Scan for the cell matching the given text and deliver its [X, Y] coordinate at center. 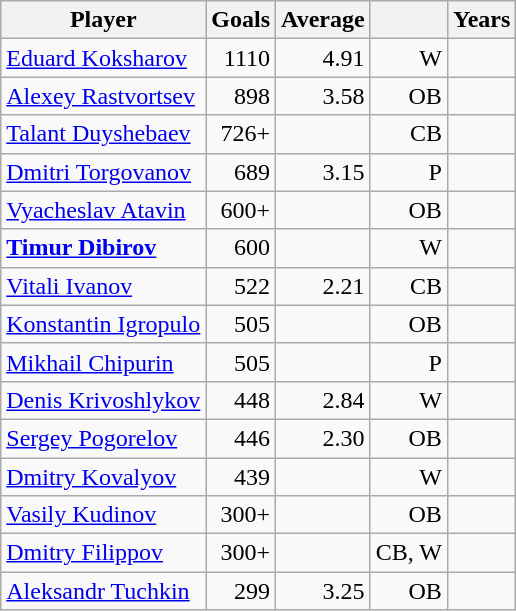
CB, W [408, 553]
3.25 [324, 591]
Eduard Koksharov [104, 58]
Konstantin Igropulo [104, 324]
898 [241, 96]
Timur Dibirov [104, 248]
Denis Krivoshlykov [104, 400]
Years [481, 20]
2.30 [324, 438]
1110 [241, 58]
Vasily Kudinov [104, 515]
Alexey Rastvortsev [104, 96]
Dmitry Kovalyov [104, 477]
2.21 [324, 286]
Player [104, 20]
439 [241, 477]
689 [241, 172]
3.15 [324, 172]
2.84 [324, 400]
3.58 [324, 96]
4.91 [324, 58]
726+ [241, 134]
600 [241, 248]
Average [324, 20]
446 [241, 438]
Dmitry Filippov [104, 553]
522 [241, 286]
Vitali Ivanov [104, 286]
Vyacheslav Atavin [104, 210]
Goals [241, 20]
600+ [241, 210]
Mikhail Chipurin [104, 362]
299 [241, 591]
Sergey Pogorelov [104, 438]
448 [241, 400]
Talant Duyshebaev [104, 134]
Dmitri Torgovanov [104, 172]
Aleksandr Tuchkin [104, 591]
